Return the (X, Y) coordinate for the center point of the cell that contains the specified text.  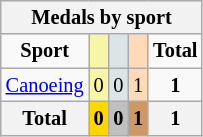
Canoeing (45, 85)
Medals by sport (102, 17)
Sport (45, 51)
